Return the (x, y) coordinate for the center point of the cell that contains the specified text.  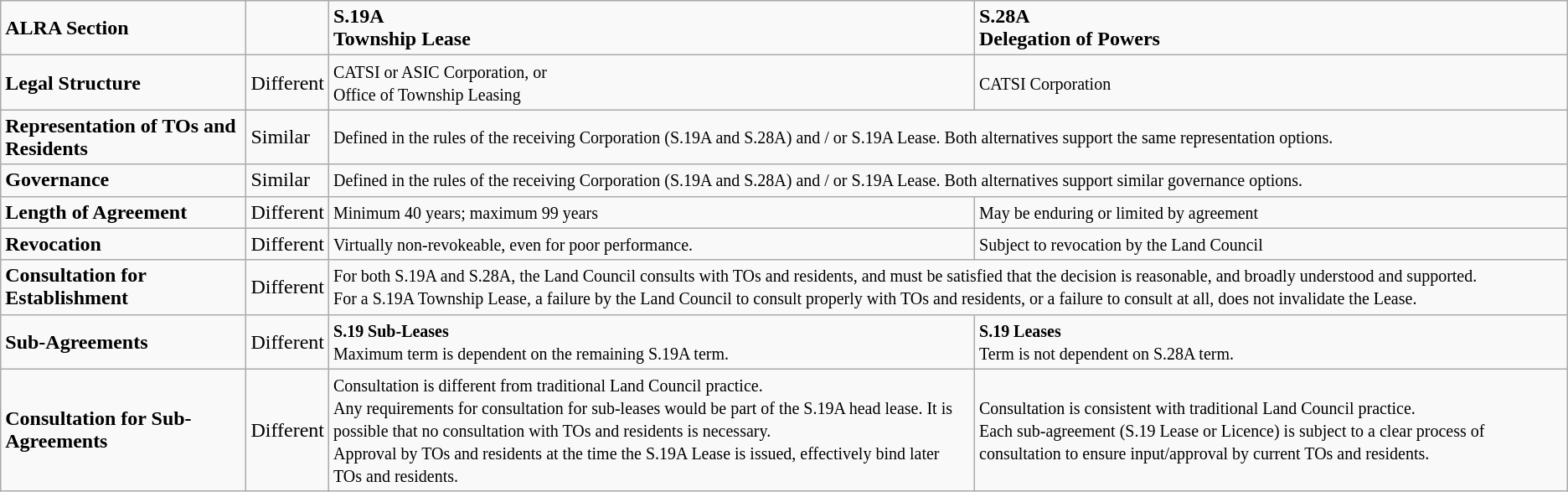
CATSI or ASIC Corporation, orOffice of Township Leasing (652, 82)
Revocation (124, 244)
S.28ADelegation of Powers (1271, 28)
S.19 Sub-LeasesMaximum term is dependent on the remaining S.19A term. (652, 342)
Representation of TOs and Residents (124, 137)
May be enduring or limited by agreement (1271, 212)
Governance (124, 180)
ALRA Section (124, 28)
CATSI Corporation (1271, 82)
Length of Agreement (124, 212)
Virtually non-revokeable, even for poor performance. (652, 244)
Defined in the rules of the receiving Corporation (S.19A and S.28A) and / or S.19A Lease. Both alternatives support the same representation options. (948, 137)
Consultation for Sub-Agreements (124, 430)
S.19 LeasesTerm is not dependent on S.28A term. (1271, 342)
Minimum 40 years; maximum 99 years (652, 212)
Defined in the rules of the receiving Corporation (S.19A and S.28A) and / or S.19A Lease. Both alternatives support similar governance options. (948, 180)
Sub-Agreements (124, 342)
Legal Structure (124, 82)
Consultation for Establishment (124, 287)
S.19ATownship Lease (652, 28)
Subject to revocation by the Land Council (1271, 244)
